Search for the cell housing the specified text and yield its (x, y) center coordinate. 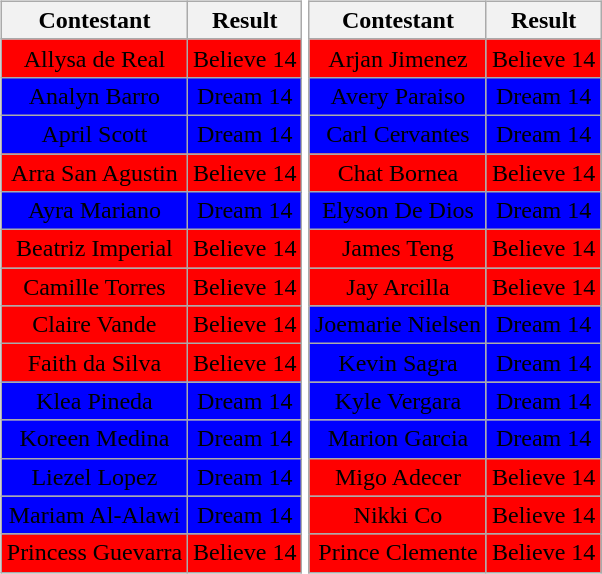
Beatriz Imperial (94, 249)
Allysa de Real (94, 58)
Elyson De Dios (398, 211)
Kyle Vergara (398, 401)
Avery Paraiso (398, 96)
Migo Adecer (398, 477)
Mariam Al-Alawi (94, 515)
Prince Clemente (398, 553)
Camille Torres (94, 287)
Princess Guevarra (94, 553)
Marion Garcia (398, 439)
April Scott (94, 134)
Claire Vande (94, 325)
Joemarie Nielsen (398, 325)
Koreen Medina (94, 439)
Liezel Lopez (94, 477)
Jay Arcilla (398, 287)
Nikki Co (398, 515)
Carl Cervantes (398, 134)
Faith da Silva (94, 363)
Klea Pineda (94, 401)
Arjan Jimenez (398, 58)
Chat Bornea (398, 173)
Analyn Barro (94, 96)
Arra San Agustin (94, 173)
Ayra Mariano (94, 211)
James Teng (398, 249)
Kevin Sagra (398, 363)
